Search for the cell housing the specified text and yield its (X, Y) center coordinate. 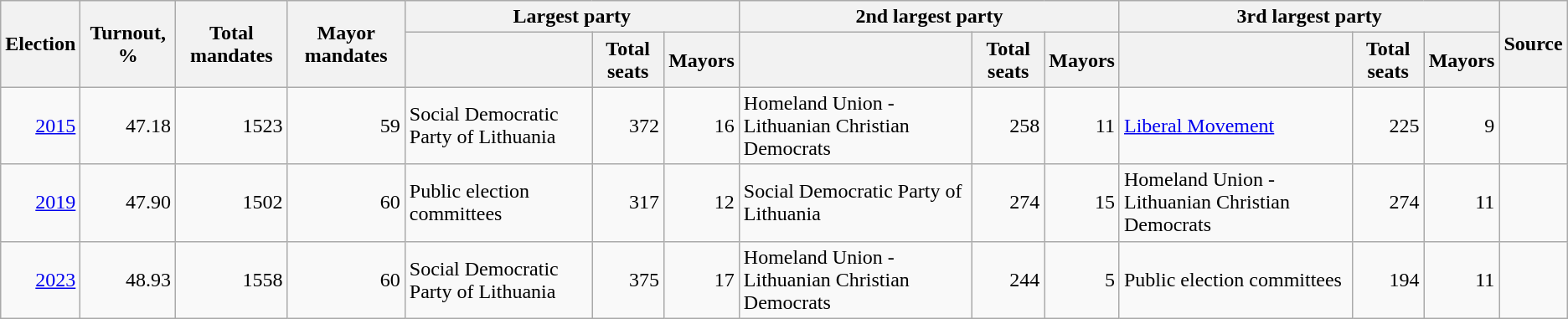
1523 (232, 126)
Total mandates (232, 44)
17 (702, 280)
2nd largest party (929, 17)
Election (40, 44)
Source (1533, 44)
3rd largest party (1308, 17)
48.93 (128, 280)
1502 (232, 203)
Mayor mandates (346, 44)
2023 (40, 280)
2019 (40, 203)
Largest party (571, 17)
Turnout, % (128, 44)
16 (702, 126)
Liberal Movement (1235, 126)
372 (628, 126)
12 (702, 203)
375 (628, 280)
317 (628, 203)
244 (1008, 280)
2015 (40, 126)
1558 (232, 280)
47.18 (128, 126)
59 (346, 126)
258 (1008, 126)
194 (1388, 280)
9 (1462, 126)
15 (1082, 203)
225 (1388, 126)
5 (1082, 280)
47.90 (128, 203)
